Provide the [X, Y] coordinate of the cell's center where the given text is located.  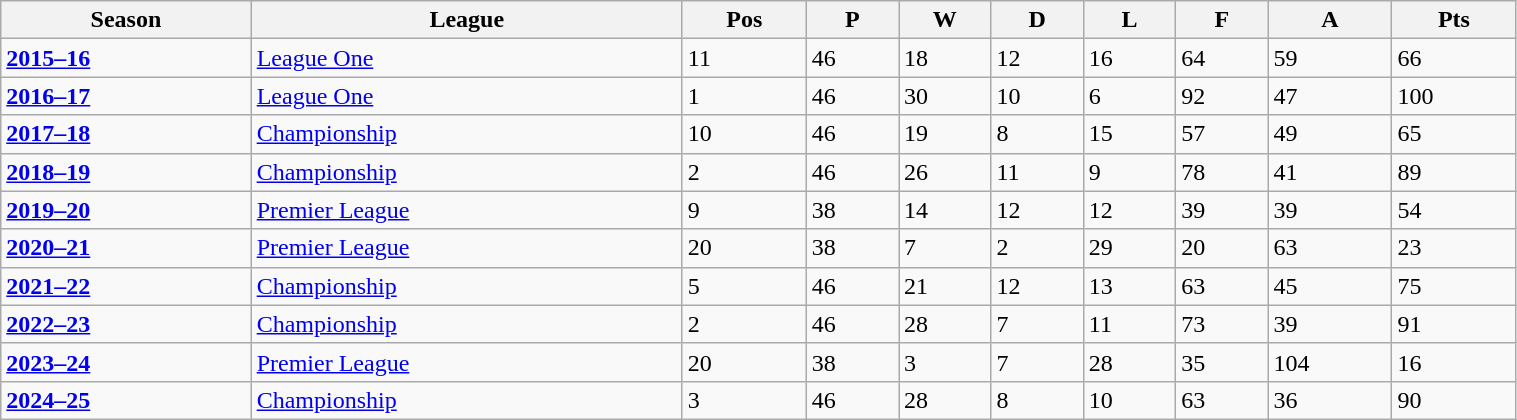
47 [1330, 96]
45 [1330, 286]
19 [945, 134]
W [945, 20]
5 [744, 286]
13 [1129, 286]
100 [1454, 96]
35 [1222, 362]
6 [1129, 96]
66 [1454, 58]
21 [945, 286]
89 [1454, 172]
23 [1454, 248]
L [1129, 20]
D [1037, 20]
2019–20 [126, 210]
Pts [1454, 20]
1 [744, 96]
League [466, 20]
29 [1129, 248]
15 [1129, 134]
26 [945, 172]
Pos [744, 20]
73 [1222, 324]
54 [1454, 210]
P [852, 20]
41 [1330, 172]
64 [1222, 58]
78 [1222, 172]
2021–22 [126, 286]
2023–24 [126, 362]
A [1330, 20]
14 [945, 210]
30 [945, 96]
Season [126, 20]
2017–18 [126, 134]
49 [1330, 134]
2015–16 [126, 58]
2022–23 [126, 324]
59 [1330, 58]
92 [1222, 96]
65 [1454, 134]
2020–21 [126, 248]
75 [1454, 286]
2024–25 [126, 400]
18 [945, 58]
90 [1454, 400]
57 [1222, 134]
F [1222, 20]
36 [1330, 400]
91 [1454, 324]
104 [1330, 362]
2018–19 [126, 172]
2016–17 [126, 96]
